Extract the [X, Y] coordinate from the center of the cell holding the provided text.  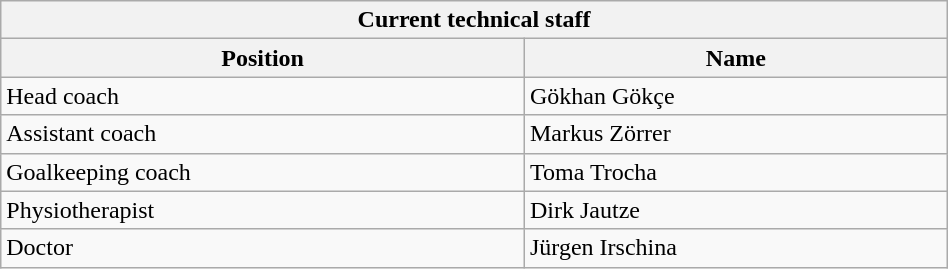
Head coach [263, 96]
Assistant coach [263, 134]
Goalkeeping coach [263, 172]
Doctor [263, 248]
Gökhan Gökçe [736, 96]
Name [736, 58]
Toma Trocha [736, 172]
Dirk Jautze [736, 210]
Physiotherapist [263, 210]
Position [263, 58]
Markus Zörrer [736, 134]
Current technical staff [474, 20]
Jürgen Irschina [736, 248]
